Extract the (x, y) coordinate from the center of the cell holding the provided text.  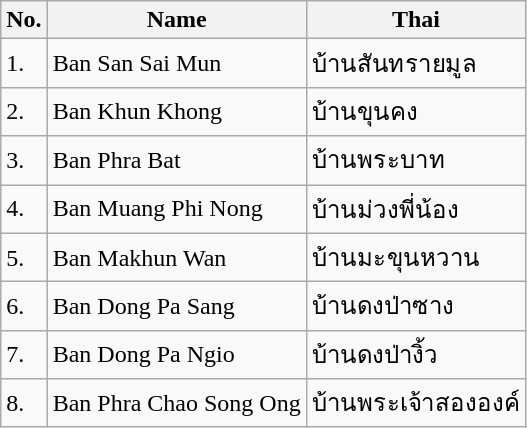
Name (176, 20)
Ban Makhun Wan (176, 258)
3. (24, 160)
บ้านขุนคง (416, 112)
1. (24, 64)
บ้านพระเจ้าสององค์ (416, 404)
5. (24, 258)
บ้านสันทรายมูล (416, 64)
Thai (416, 20)
บ้านดงป่างิ้ว (416, 354)
Ban Phra Bat (176, 160)
Ban Muang Phi Nong (176, 208)
Ban Khun Khong (176, 112)
บ้านม่วงพี่น้อง (416, 208)
No. (24, 20)
Ban Phra Chao Song Ong (176, 404)
Ban Dong Pa Sang (176, 306)
Ban Dong Pa Ngio (176, 354)
8. (24, 404)
บ้านดงป่าซาง (416, 306)
บ้านมะขุนหวาน (416, 258)
4. (24, 208)
Ban San Sai Mun (176, 64)
6. (24, 306)
2. (24, 112)
บ้านพระบาท (416, 160)
7. (24, 354)
